Pinpoint the cell where the given text exists, returning its (x, y) midpoint coordinate. 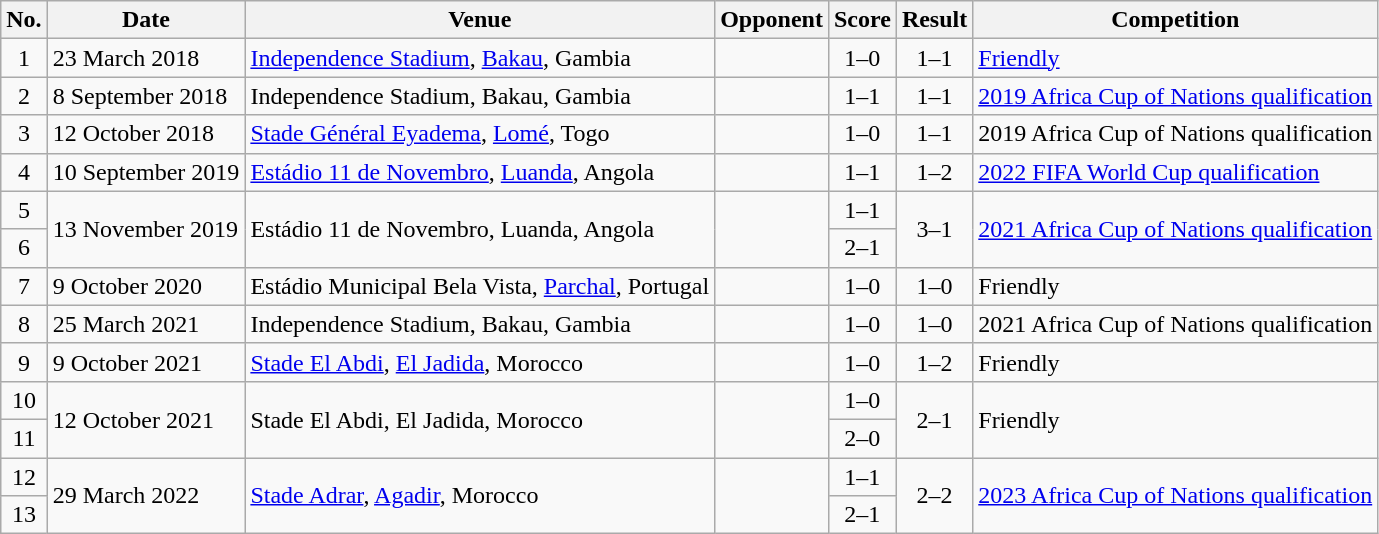
10 (24, 400)
12 (24, 477)
2023 Africa Cup of Nations qualification (1176, 496)
9 October 2021 (146, 362)
Stade Adrar, Agadir, Morocco (480, 496)
23 March 2018 (146, 58)
11 (24, 438)
25 March 2021 (146, 324)
8 (24, 324)
2022 FIFA World Cup qualification (1176, 172)
1 (24, 58)
13 (24, 515)
29 March 2022 (146, 496)
9 (24, 362)
Competition (1176, 20)
8 September 2018 (146, 96)
7 (24, 286)
10 September 2019 (146, 172)
2–2 (934, 496)
4 (24, 172)
2–0 (862, 438)
2 (24, 96)
9 October 2020 (146, 286)
6 (24, 248)
Venue (480, 20)
Stade Général Eyadema, Lomé, Togo (480, 134)
No. (24, 20)
Result (934, 20)
5 (24, 210)
Opponent (772, 20)
12 October 2018 (146, 134)
13 November 2019 (146, 229)
Score (862, 20)
12 October 2021 (146, 419)
Estádio Municipal Bela Vista, Parchal, Portugal (480, 286)
Date (146, 20)
3–1 (934, 229)
3 (24, 134)
